Return (x, y) of the center of cell containing provided text 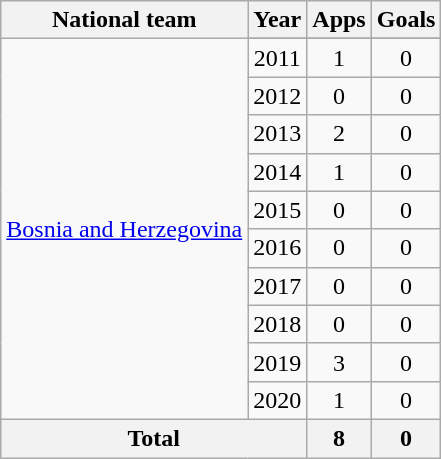
Goals (406, 20)
Bosnia and Herzegovina (124, 230)
2012 (278, 96)
2014 (278, 172)
Total (154, 438)
2019 (278, 362)
2020 (278, 400)
2013 (278, 134)
2018 (278, 324)
Apps (339, 20)
National team (124, 20)
8 (339, 438)
2016 (278, 248)
2 (339, 134)
3 (339, 362)
Year (278, 20)
2017 (278, 286)
2011 (278, 58)
2015 (278, 210)
